Detect which cell encompasses the target text, then output its (X, Y) center coordinate. 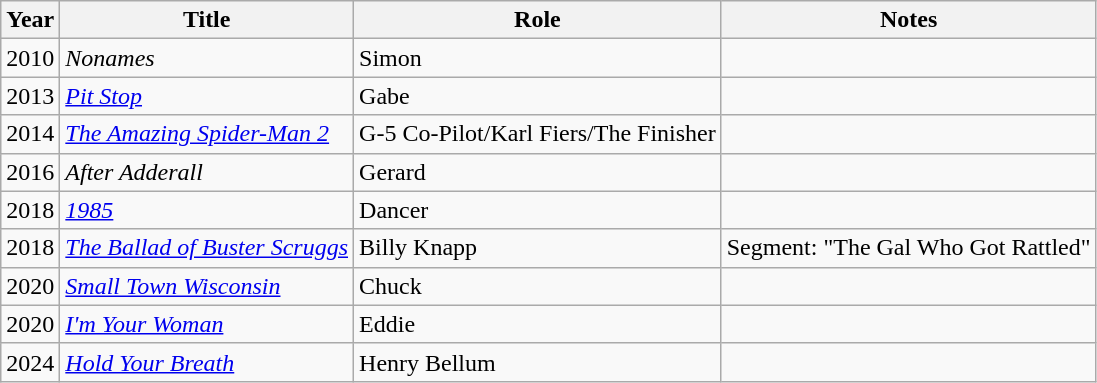
Chuck (538, 286)
2014 (30, 134)
Small Town Wisconsin (207, 286)
Gerard (538, 172)
Pit Stop (207, 96)
Simon (538, 58)
Billy Knapp (538, 248)
Segment: "The Gal Who Got Rattled" (908, 248)
Hold Your Breath (207, 362)
2024 (30, 362)
Notes (908, 20)
The Ballad of Buster Scruggs (207, 248)
Dancer (538, 210)
G-5 Co-Pilot/Karl Fiers/The Finisher (538, 134)
Year (30, 20)
1985 (207, 210)
2013 (30, 96)
Nonames (207, 58)
Role (538, 20)
I'm Your Woman (207, 324)
Gabe (538, 96)
After Adderall (207, 172)
2016 (30, 172)
Henry Bellum (538, 362)
Title (207, 20)
The Amazing Spider-Man 2 (207, 134)
Eddie (538, 324)
2010 (30, 58)
